Pinpoint the cell where the given text exists, returning its (x, y) midpoint coordinate. 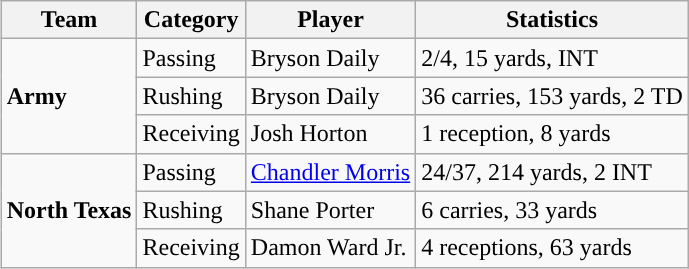
Army (69, 96)
Statistics (552, 20)
Damon Ward Jr. (330, 248)
North Texas (69, 210)
2/4, 15 yards, INT (552, 58)
6 carries, 33 yards (552, 210)
36 carries, 153 yards, 2 TD (552, 96)
Chandler Morris (330, 172)
Player (330, 20)
Shane Porter (330, 210)
Team (69, 20)
24/37, 214 yards, 2 INT (552, 172)
Josh Horton (330, 134)
Category (191, 20)
4 receptions, 63 yards (552, 248)
1 reception, 8 yards (552, 134)
